Output the (x, y) coordinate of the center of the cell containing the given text.  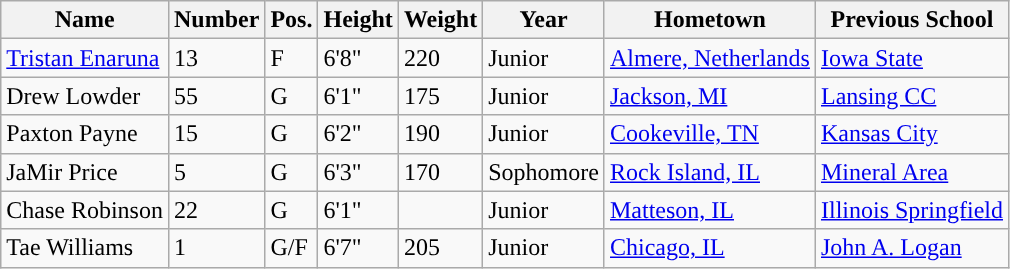
John A. Logan (912, 248)
Sophomore (544, 172)
Drew Lowder (85, 96)
Number (216, 20)
Iowa State (912, 58)
Previous School (912, 20)
205 (440, 248)
Illinois Springfield (912, 210)
22 (216, 210)
Tae Williams (85, 248)
Chicago, IL (710, 248)
Height (358, 20)
190 (440, 134)
Jackson, MI (710, 96)
Weight (440, 20)
Tristan Enaruna (85, 58)
Almere, Netherlands (710, 58)
G/F (292, 248)
Mineral Area (912, 172)
Pos. (292, 20)
6'2" (358, 134)
5 (216, 172)
Rock Island, IL (710, 172)
Paxton Payne (85, 134)
175 (440, 96)
13 (216, 58)
Lansing CC (912, 96)
6'8" (358, 58)
Year (544, 20)
Cookeville, TN (710, 134)
1 (216, 248)
JaMir Price (85, 172)
170 (440, 172)
Matteson, IL (710, 210)
Kansas City (912, 134)
Name (85, 20)
6'3" (358, 172)
6'7" (358, 248)
55 (216, 96)
15 (216, 134)
Hometown (710, 20)
Chase Robinson (85, 210)
F (292, 58)
220 (440, 58)
